From the cell containing the given text, extract its center point as [x, y] coordinate. 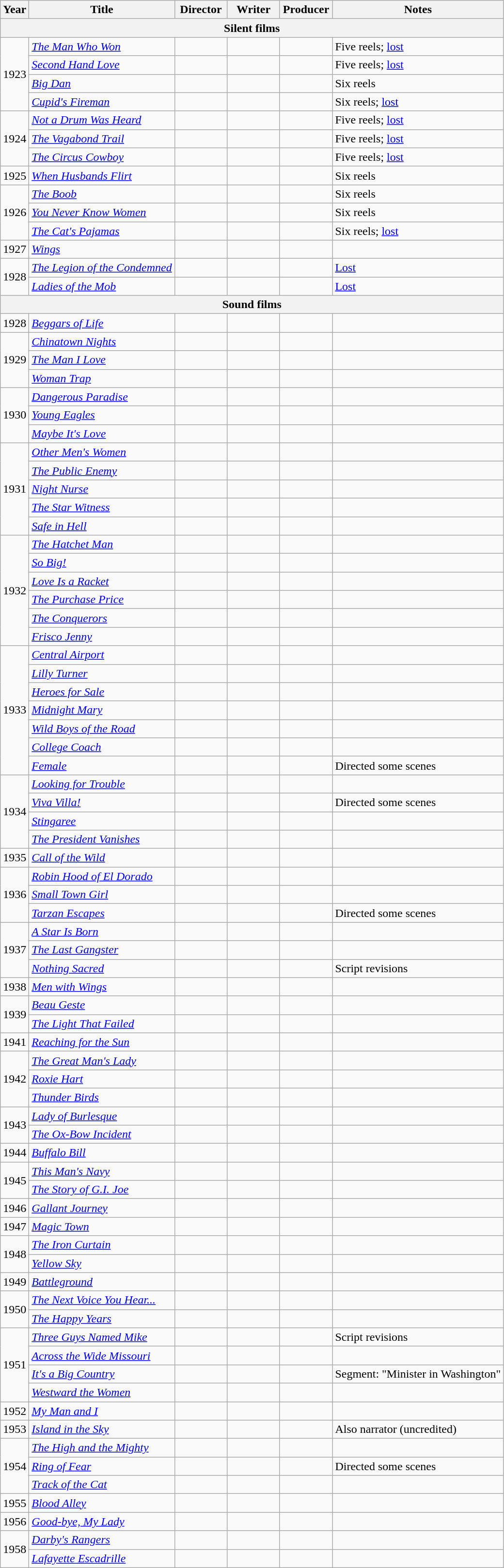
1936 [15, 895]
Heroes for Sale [102, 692]
1950 [15, 1309]
1953 [15, 1429]
Director [201, 10]
1947 [15, 1226]
Wild Boys of the Road [102, 729]
Battleground [102, 1282]
This Man's Navy [102, 1171]
Small Town Girl [102, 895]
1931 [15, 489]
1939 [15, 1014]
Midnight Mary [102, 710]
Safe in Hell [102, 526]
Also narrator (uncredited) [418, 1429]
The High and the Mighty [102, 1448]
The Star Witness [102, 507]
1926 [15, 212]
You Never Know Women [102, 212]
Stingaree [102, 821]
1932 [15, 590]
Love Is a Racket [102, 581]
Silent films [252, 28]
Ladies of the Mob [102, 286]
1942 [15, 1079]
Title [102, 10]
Other Men's Women [102, 452]
1946 [15, 1208]
Female [102, 765]
1924 [15, 139]
1956 [15, 1521]
Night Nurse [102, 489]
Island in the Sky [102, 1429]
Yellow Sky [102, 1263]
1951 [15, 1365]
College Coach [102, 747]
1935 [15, 858]
The Next Voice You Hear... [102, 1300]
The Vagabond Trail [102, 139]
Call of the Wild [102, 858]
1923 [15, 74]
1945 [15, 1180]
The Public Enemy [102, 470]
Dangerous Paradise [102, 397]
Cupid's Fireman [102, 102]
Not a Drum Was Heard [102, 120]
The Story of G.I. Joe [102, 1190]
Good-bye, My Lady [102, 1521]
1941 [15, 1042]
So Big! [102, 563]
Woman Trap [102, 378]
Producer [306, 10]
When Husbands Flirt [102, 175]
The Hatchet Man [102, 544]
1927 [15, 249]
Magic Town [102, 1226]
My Man and I [102, 1411]
1948 [15, 1254]
Beggars of Life [102, 323]
The Legion of the Condemned [102, 268]
A Star Is Born [102, 931]
The Last Gangster [102, 950]
1934 [15, 811]
Central Airport [102, 655]
Segment: "Minister in Washington" [418, 1374]
Looking for Trouble [102, 784]
1952 [15, 1411]
Gallant Journey [102, 1208]
The Purchase Price [102, 600]
The Man I Love [102, 360]
1929 [15, 360]
Reaching for the Sun [102, 1042]
The Conquerors [102, 618]
Second Hand Love [102, 65]
Darby's Rangers [102, 1540]
The Ox-Bow Incident [102, 1134]
Frisco Jenny [102, 637]
Sound films [252, 305]
Robin Hood of El Dorado [102, 876]
The Circus Cowboy [102, 157]
Big Dan [102, 83]
The Cat's Pajamas [102, 231]
Westward the Women [102, 1392]
1958 [15, 1549]
The Happy Years [102, 1319]
Viva Villa! [102, 802]
Men with Wings [102, 987]
1955 [15, 1503]
Lilly Turner [102, 673]
1930 [15, 415]
The President Vanishes [102, 839]
It's a Big Country [102, 1374]
1938 [15, 987]
1954 [15, 1466]
Maybe It's Love [102, 434]
Lafayette Escadrille [102, 1558]
The Light That Failed [102, 1024]
Across the Wide Missouri [102, 1355]
Lady of Burlesque [102, 1116]
Chinatown Nights [102, 342]
Thunder Birds [102, 1097]
The Great Man's Lady [102, 1060]
Year [15, 10]
Writer [254, 10]
Buffalo Bill [102, 1153]
Nothing Sacred [102, 968]
The Boob [102, 194]
Ring of Fear [102, 1466]
Blood Alley [102, 1503]
1925 [15, 175]
Tarzan Escapes [102, 913]
The Iron Curtain [102, 1245]
Wings [102, 249]
Three Guys Named Mike [102, 1337]
1937 [15, 950]
1949 [15, 1282]
1933 [15, 710]
Young Eagles [102, 415]
1944 [15, 1153]
1943 [15, 1125]
Roxie Hart [102, 1079]
Notes [418, 10]
Beau Geste [102, 1005]
The Man Who Won [102, 47]
Track of the Cat [102, 1485]
